Provide the (X, Y) coordinate of the cell's center where the given text is located.  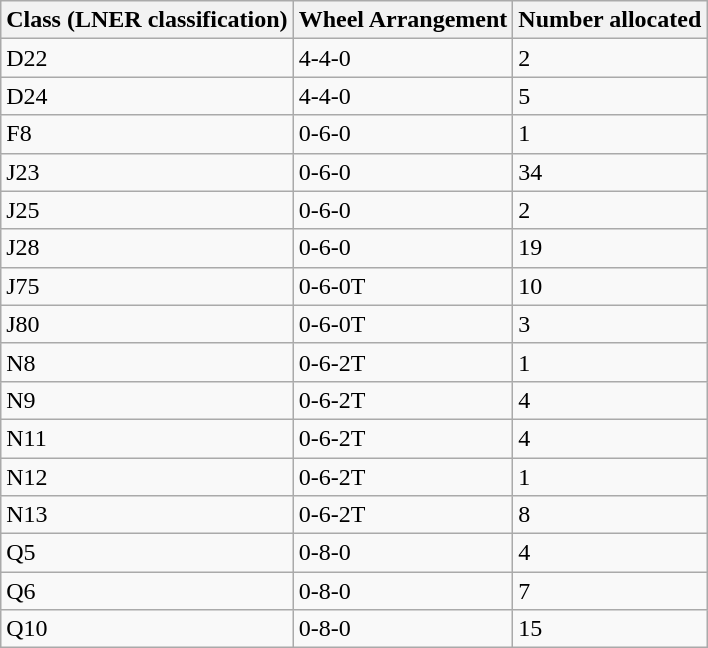
N12 (147, 477)
D24 (147, 96)
N8 (147, 362)
10 (610, 286)
7 (610, 591)
Q10 (147, 629)
J25 (147, 210)
Q6 (147, 591)
N13 (147, 515)
D22 (147, 58)
J80 (147, 324)
Q5 (147, 553)
Wheel Arrangement (403, 20)
8 (610, 515)
15 (610, 629)
J28 (147, 248)
5 (610, 96)
34 (610, 172)
Class (LNER classification) (147, 20)
J23 (147, 172)
N11 (147, 438)
J75 (147, 286)
3 (610, 324)
Number allocated (610, 20)
N9 (147, 400)
F8 (147, 134)
19 (610, 248)
